Find where the given text appears and provide that cell's center as (x, y) coordinate. 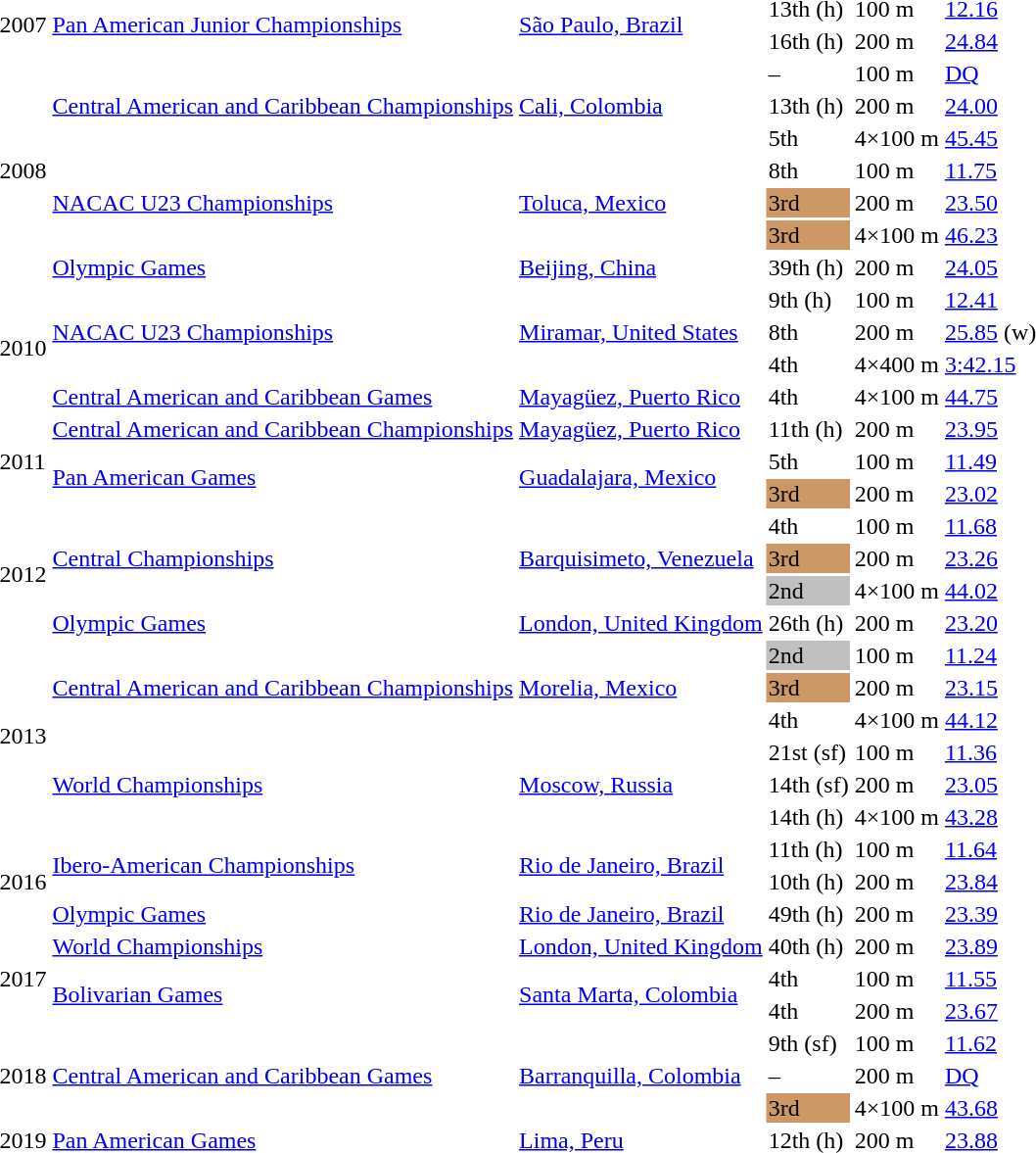
Ibero-American Championships (283, 866)
21st (sf) (809, 752)
Santa Marta, Colombia (641, 995)
Guadalajara, Mexico (641, 478)
Cali, Colombia (641, 106)
10th (h) (809, 882)
14th (h) (809, 817)
40th (h) (809, 946)
9th (sf) (809, 1043)
Barquisimeto, Venezuela (641, 558)
Barranquilla, Colombia (641, 1076)
14th (sf) (809, 785)
49th (h) (809, 914)
Moscow, Russia (641, 785)
Beijing, China (641, 267)
Central Championships (283, 558)
4×400 m (897, 364)
Pan American Games (283, 478)
Toluca, Mexico (641, 203)
9th (h) (809, 300)
Miramar, United States (641, 332)
13th (h) (809, 106)
Bolivarian Games (283, 995)
26th (h) (809, 623)
16th (h) (809, 41)
39th (h) (809, 267)
Morelia, Mexico (641, 688)
